Identify which cell holds the provided text, then report its (x, y) central coordinate. 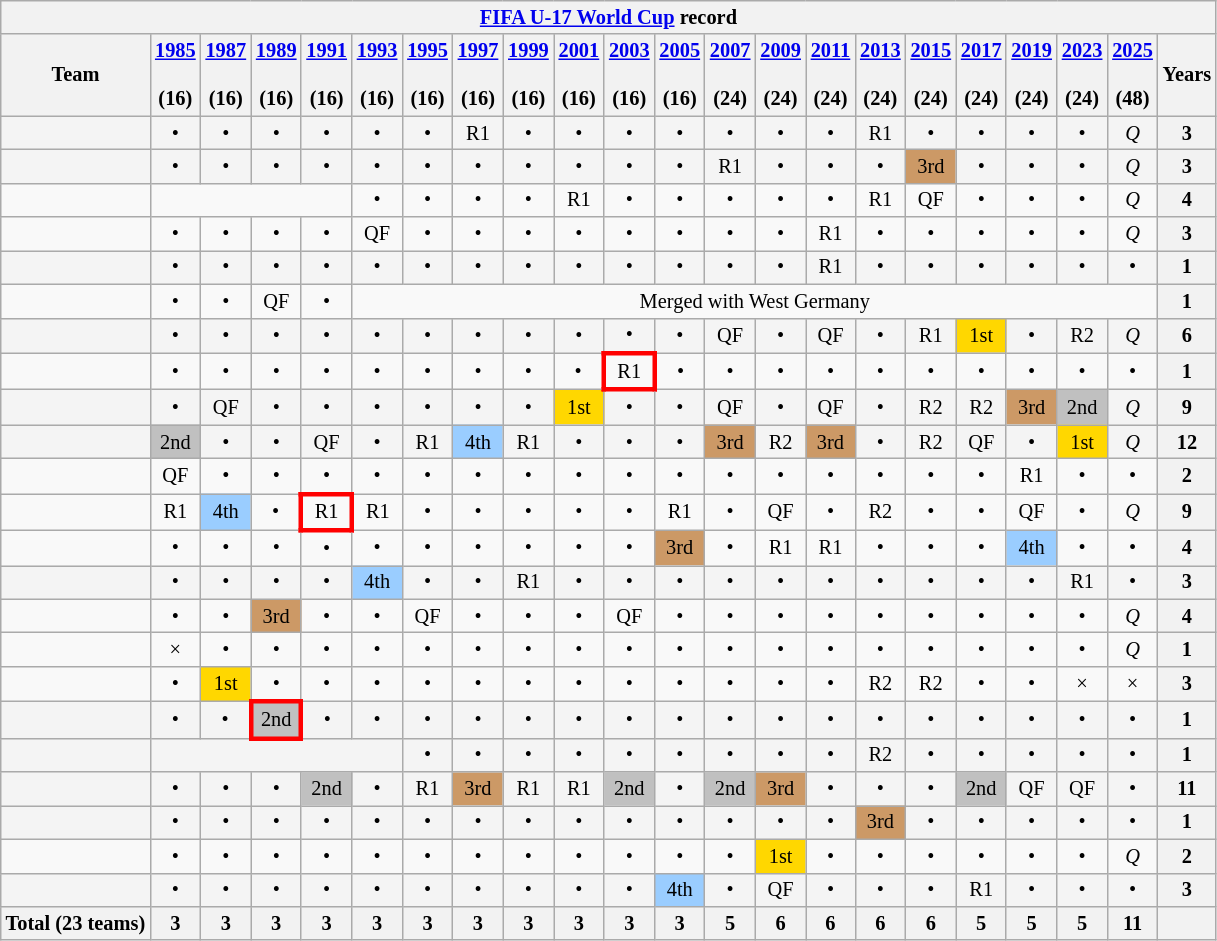
Total (23 teams) (76, 923)
1989(16) (276, 75)
2003(16) (629, 75)
1987(16) (226, 75)
Years (1187, 75)
1999(16) (528, 75)
2005(16) (679, 75)
2001(16) (579, 75)
2025(48) (1132, 75)
1991(16) (326, 75)
2015(24) (931, 75)
1995(16) (427, 75)
1985(16) (175, 75)
2023(24) (1082, 75)
2007(24) (730, 75)
1993(16) (377, 75)
FIFA U-17 World Cup record (608, 17)
1997(16) (478, 75)
2011(24) (830, 75)
2009(24) (780, 75)
2019(24) (1031, 75)
2013(24) (880, 75)
2017(24) (981, 75)
Merged with West Germany (755, 301)
Team (76, 75)
12 (1187, 442)
